Provide the (X, Y) coordinate of the cell's center where the given text is located.  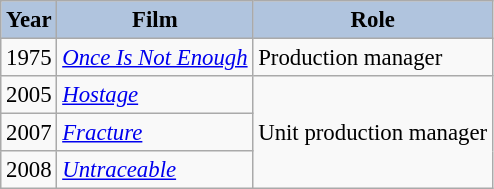
1975 (29, 58)
Role (373, 20)
2005 (29, 95)
Once Is Not Enough (155, 58)
Fracture (155, 133)
Hostage (155, 95)
Production manager (373, 58)
Untraceable (155, 170)
2007 (29, 133)
Film (155, 20)
2008 (29, 170)
Year (29, 20)
Unit production manager (373, 132)
